Capture the cell that displays the provided text and extract its [X, Y] central coordinate. 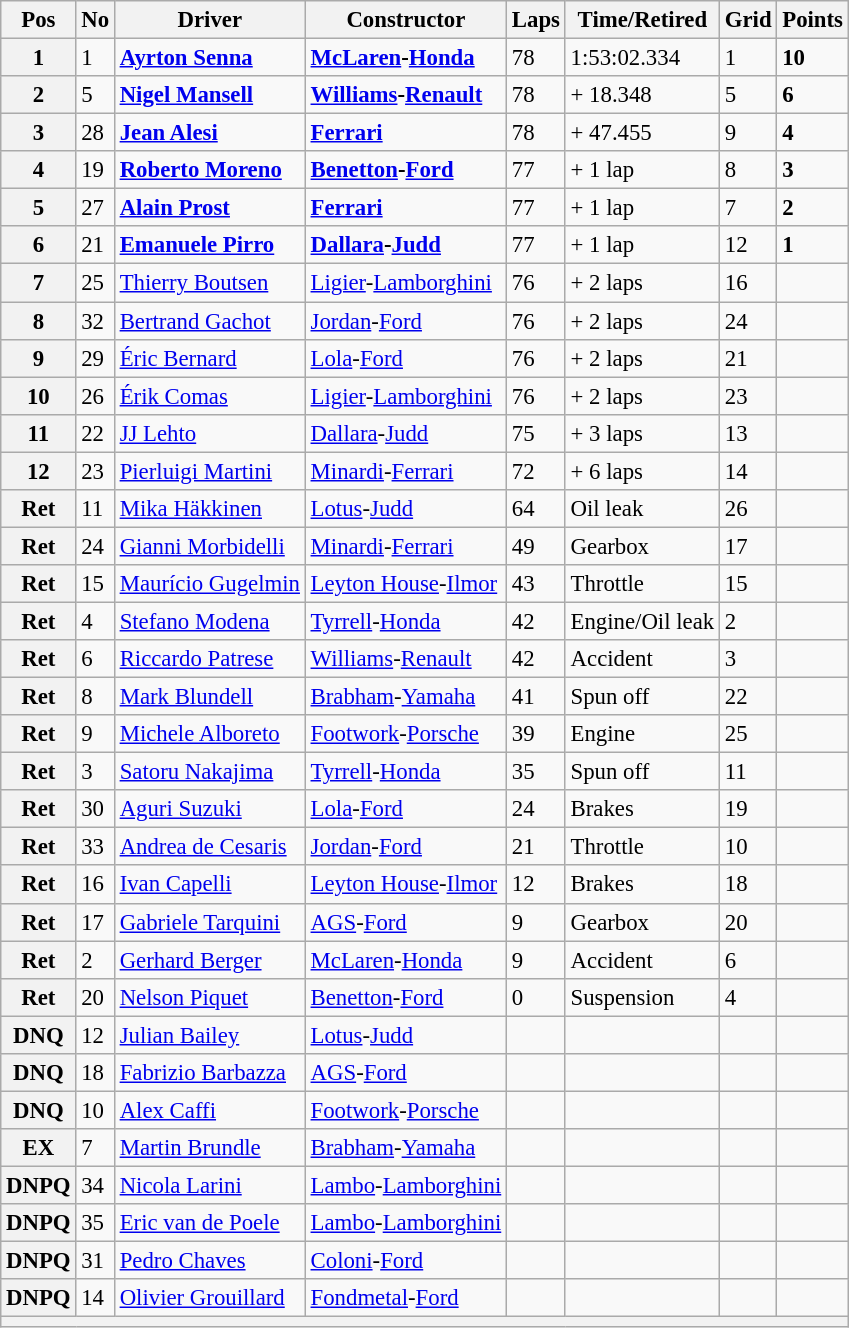
41 [536, 697]
+ 47.455 [642, 133]
Thierry Boutsen [210, 283]
Laps [536, 20]
Eric van de Poele [210, 1223]
0 [536, 997]
30 [95, 809]
Julian Bailey [210, 1035]
Nelson Piquet [210, 997]
Coloni-Ford [406, 1261]
EX [38, 1148]
Olivier Grouillard [210, 1298]
Grid [748, 20]
28 [95, 133]
Riccardo Patrese [210, 659]
Fabrizio Barbazza [210, 1073]
13 [748, 433]
Michele Alboreto [210, 734]
32 [95, 321]
Pierluigi Martini [210, 471]
Gerhard Berger [210, 960]
1:53:02.334 [642, 58]
49 [536, 546]
Oil leak [642, 509]
27 [95, 208]
No [95, 20]
Fondmetal-Ford [406, 1298]
Ayrton Senna [210, 58]
Mika Häkkinen [210, 509]
Emanuele Pirro [210, 245]
75 [536, 433]
Satoru Nakajima [210, 772]
Driver [210, 20]
Jean Alesi [210, 133]
Engine [642, 734]
+ 18.348 [642, 95]
Suspension [642, 997]
Time/Retired [642, 20]
Érik Comas [210, 396]
Nigel Mansell [210, 95]
Alex Caffi [210, 1110]
43 [536, 584]
Alain Prost [210, 208]
34 [95, 1185]
Maurício Gugelmin [210, 584]
Bertrand Gachot [210, 321]
Ivan Capelli [210, 885]
Martin Brundle [210, 1148]
31 [95, 1261]
Constructor [406, 20]
29 [95, 358]
Gabriele Tarquini [210, 922]
64 [536, 509]
Stefano Modena [210, 621]
Aguri Suzuki [210, 809]
Roberto Moreno [210, 170]
Pos [38, 20]
Gianni Morbidelli [210, 546]
JJ Lehto [210, 433]
Éric Bernard [210, 358]
39 [536, 734]
Points [812, 20]
+ 3 laps [642, 433]
Engine/Oil leak [642, 621]
Andrea de Cesaris [210, 847]
+ 6 laps [642, 471]
Pedro Chaves [210, 1261]
Nicola Larini [210, 1185]
72 [536, 471]
33 [95, 847]
Mark Blundell [210, 697]
